Provide the (x, y) coordinate of the cell's center where the given text is located.  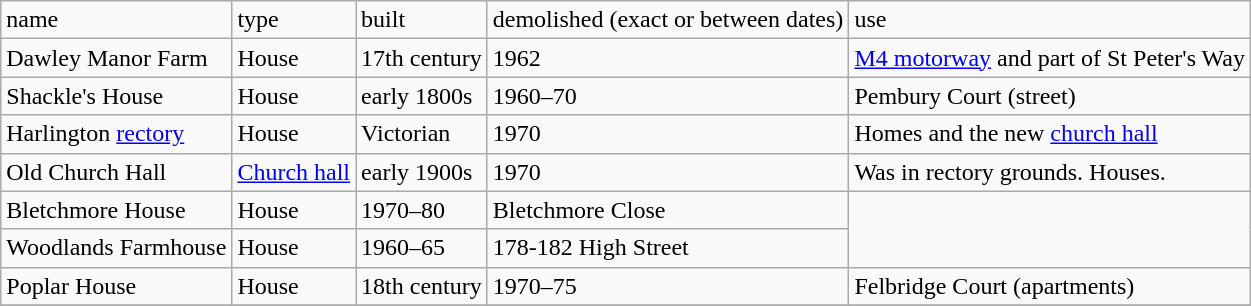
1970–80 (422, 210)
demolished (exact or between dates) (668, 20)
early 1800s (422, 96)
Bletchmore House (116, 210)
Homes and the new church hall (1050, 134)
Woodlands Farmhouse (116, 248)
Dawley Manor Farm (116, 58)
Church hall (294, 172)
Was in rectory grounds. Houses. (1050, 172)
Pembury Court (street) (1050, 96)
Felbridge Court (apartments) (1050, 286)
name (116, 20)
type (294, 20)
1960–65 (422, 248)
1970–75 (668, 286)
Harlington rectory (116, 134)
18th century (422, 286)
Bletchmore Close (668, 210)
use (1050, 20)
Poplar House (116, 286)
17th century (422, 58)
1962 (668, 58)
Victorian (422, 134)
early 1900s (422, 172)
1960–70 (668, 96)
Old Church Hall (116, 172)
Shackle's House (116, 96)
178-182 High Street (668, 248)
M4 motorway and part of St Peter's Way (1050, 58)
built (422, 20)
